Output the (x, y) coordinate of the center of the cell containing the given text.  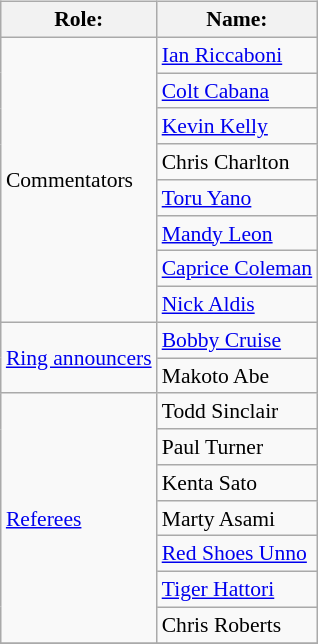
Mandy Leon (238, 233)
Referees (79, 518)
Toru Yano (238, 198)
Ring announcers (79, 358)
Paul Turner (238, 447)
Colt Cabana (238, 91)
Ian Riccaboni (238, 55)
Todd Sinclair (238, 411)
Name: (238, 20)
Caprice Coleman (238, 269)
Nick Aldis (238, 305)
Makoto Abe (238, 376)
Bobby Cruise (238, 340)
Tiger Hattori (238, 590)
Red Shoes Unno (238, 554)
Kenta Sato (238, 483)
Marty Asami (238, 518)
Role: (79, 20)
Commentators (79, 180)
Kevin Kelly (238, 126)
Chris Roberts (238, 625)
Chris Charlton (238, 162)
